Identify which cell holds the provided text, then report its [x, y] central coordinate. 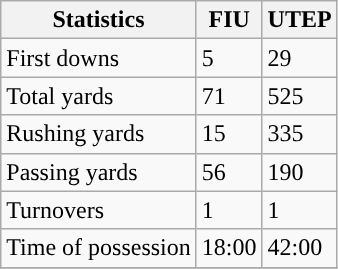
71 [229, 96]
Turnovers [99, 210]
525 [300, 96]
18:00 [229, 248]
Total yards [99, 96]
Statistics [99, 20]
First downs [99, 58]
190 [300, 172]
Rushing yards [99, 134]
15 [229, 134]
56 [229, 172]
335 [300, 134]
FIU [229, 20]
5 [229, 58]
Time of possession [99, 248]
Passing yards [99, 172]
UTEP [300, 20]
42:00 [300, 248]
29 [300, 58]
